Pinpoint the cell where the given text exists, returning its (X, Y) midpoint coordinate. 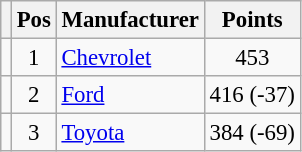
1 (34, 58)
Pos (34, 20)
Toyota (130, 133)
2 (34, 95)
Manufacturer (130, 20)
Points (252, 20)
416 (-37) (252, 95)
Ford (130, 95)
3 (34, 133)
Chevrolet (130, 58)
453 (252, 58)
384 (-69) (252, 133)
